Determine the [x, y] coordinate at the center of the cell enclosing the given text.  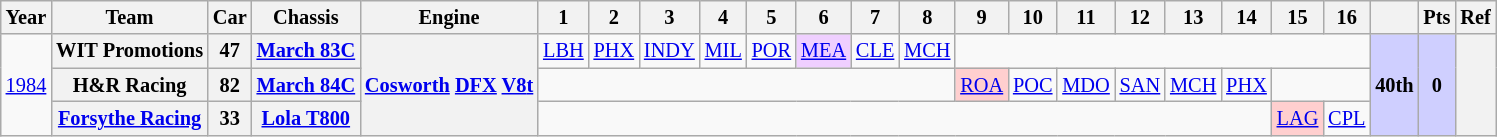
WIT Promotions [130, 51]
MEA [824, 51]
H&R Racing [130, 85]
LBH [563, 51]
15 [1298, 17]
Chassis [306, 17]
9 [982, 17]
Engine [449, 17]
ROA [982, 85]
13 [1193, 17]
40th [1394, 84]
CLE [875, 51]
Team [130, 17]
12 [1140, 17]
POR [772, 51]
Ref [1475, 17]
INDY [670, 51]
14 [1246, 17]
8 [927, 17]
11 [1086, 17]
POC [1032, 85]
33 [230, 118]
82 [230, 85]
47 [230, 51]
Car [230, 17]
March 84C [306, 85]
1984 [26, 84]
LAG [1298, 118]
7 [875, 17]
March 83C [306, 51]
Year [26, 17]
Pts [1438, 17]
2 [614, 17]
Lola T800 [306, 118]
5 [772, 17]
3 [670, 17]
10 [1032, 17]
Forsythe Racing [130, 118]
16 [1346, 17]
6 [824, 17]
CPL [1346, 118]
MDO [1086, 85]
1 [563, 17]
4 [724, 17]
0 [1438, 84]
Cosworth DFX V8t [449, 84]
SAN [1140, 85]
MIL [724, 51]
